Return [X, Y] of the center of cell containing provided text 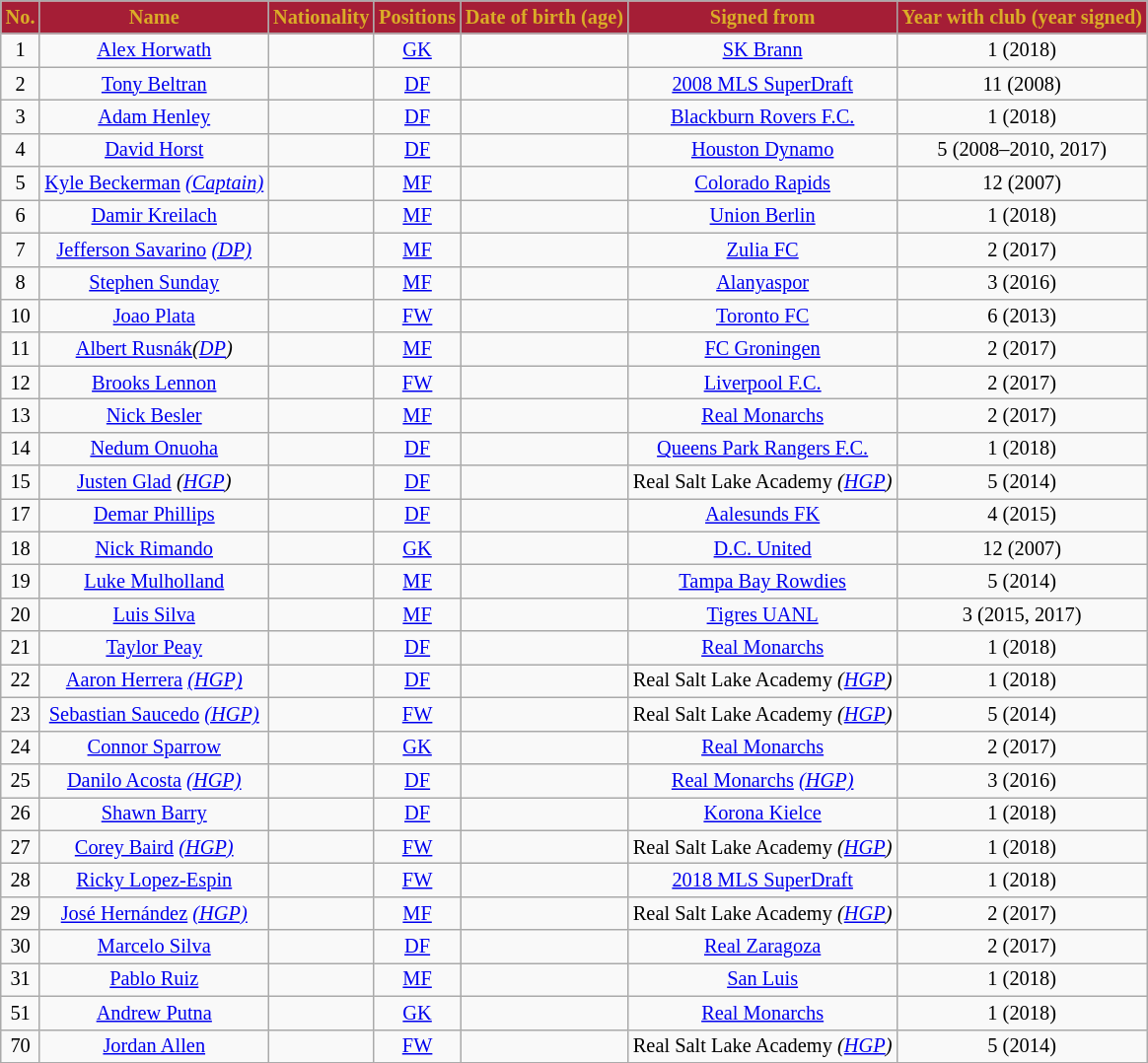
24 [21, 747]
10 [21, 316]
Brooks Lennon [154, 383]
Jefferson Savarino (DP) [154, 249]
Sebastian Saucedo (HGP) [154, 714]
Marcelo Silva [154, 947]
18 [21, 548]
51 [21, 1013]
Corey Baird (HGP) [154, 847]
Houston Dynamo [762, 150]
26 [21, 814]
1 [21, 50]
Union Berlin [762, 216]
5 (2008–2010, 2017) [1022, 150]
2008 MLS SuperDraft [762, 84]
Blackburn Rovers F.C. [762, 116]
Jordan Allen [154, 1046]
Alex Horwath [154, 50]
13 [21, 415]
Signed from [762, 17]
20 [21, 614]
7 [21, 249]
Damir Kreilach [154, 216]
Justen Glad (HGP) [154, 482]
3 [21, 116]
17 [21, 515]
Tampa Bay Rowdies [762, 581]
Aaron Herrera (HGP) [154, 680]
28 [21, 880]
23 [21, 714]
Tony Beltran [154, 84]
José Hernández (HGP) [154, 913]
21 [21, 648]
Zulia FC [762, 249]
Positions [417, 17]
Stephen Sunday [154, 283]
Luis Silva [154, 614]
Demar Phillips [154, 515]
Luke Mulholland [154, 581]
Liverpool F.C. [762, 383]
No. [21, 17]
5 [21, 183]
2 [21, 84]
SK Brann [762, 50]
70 [21, 1046]
6 (2013) [1022, 316]
Toronto FC [762, 316]
D.C. United [762, 548]
Joao Plata [154, 316]
15 [21, 482]
Nationality [322, 17]
Danilo Acosta (HGP) [154, 780]
San Luis [762, 979]
29 [21, 913]
Nick Besler [154, 415]
Real Monarchs (HGP) [762, 780]
Alanyaspor [762, 283]
4 (2015) [1022, 515]
2018 MLS SuperDraft [762, 880]
Real Zaragoza [762, 947]
3 (2015, 2017) [1022, 614]
8 [21, 283]
FC Groningen [762, 349]
22 [21, 680]
Tigres UANL [762, 614]
19 [21, 581]
Shawn Barry [154, 814]
Connor Sparrow [154, 747]
4 [21, 150]
Nick Rimando [154, 548]
14 [21, 449]
Date of birth (age) [544, 17]
Nedum Onuoha [154, 449]
11 [21, 349]
30 [21, 947]
Queens Park Rangers F.C. [762, 449]
31 [21, 979]
Andrew Putna [154, 1013]
Name [154, 17]
Taylor Peay [154, 648]
Pablo Ruiz [154, 979]
Aalesunds FK [762, 515]
11 (2008) [1022, 84]
25 [21, 780]
Ricky Lopez-Espin [154, 880]
Korona Kielce [762, 814]
Adam Henley [154, 116]
Kyle Beckerman (Captain) [154, 183]
Colorado Rapids [762, 183]
6 [21, 216]
Year with club (year signed) [1022, 17]
27 [21, 847]
Albert Rusnák(DP) [154, 349]
12 [21, 383]
David Horst [154, 150]
